Detect which cell encompasses the target text, then output its (x, y) center coordinate. 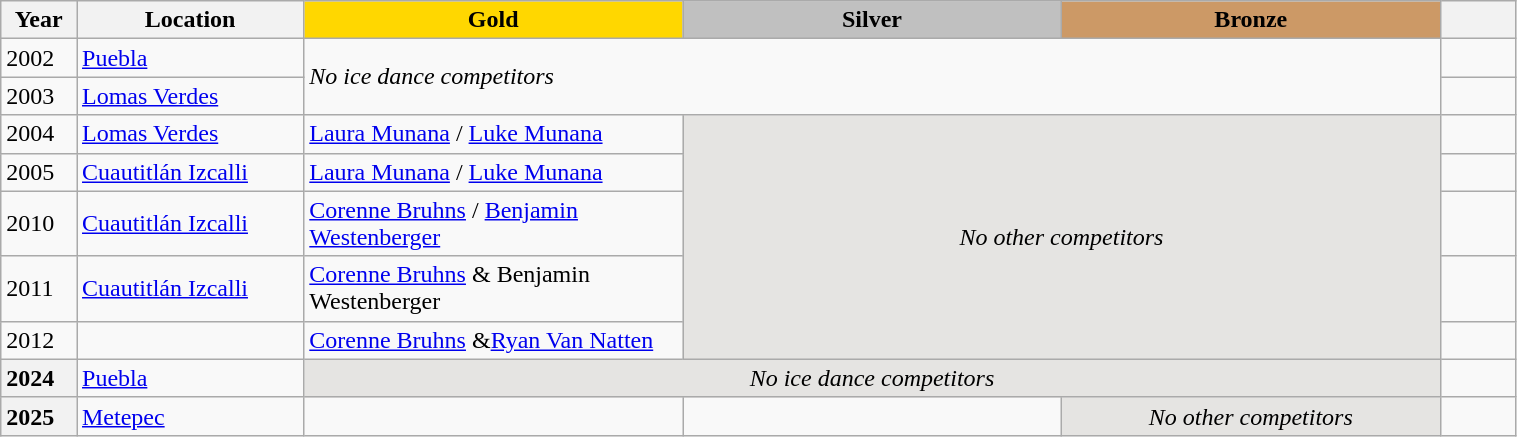
2011 (39, 288)
Silver (872, 20)
2004 (39, 134)
2025 (39, 416)
Metepec (190, 416)
Gold (494, 20)
2024 (39, 378)
Corenne Bruhns & Benjamin Westenberger (494, 288)
Bronze (1250, 20)
2002 (39, 58)
2005 (39, 172)
2010 (39, 224)
Year (39, 20)
2012 (39, 340)
Location (190, 20)
Corenne Bruhns / Benjamin Westenberger (494, 224)
Corenne Bruhns &Ryan Van Natten (494, 340)
2003 (39, 96)
